Identify which cell holds the provided text, then report its [X, Y] central coordinate. 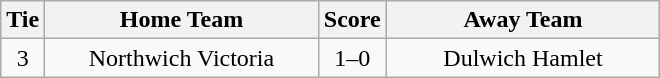
Away Team [523, 20]
1–0 [352, 58]
Dulwich Hamlet [523, 58]
Northwich Victoria [182, 58]
Home Team [182, 20]
Score [352, 20]
3 [23, 58]
Tie [23, 20]
